Determine the [X, Y] coordinate at the center of the cell enclosing the given text.  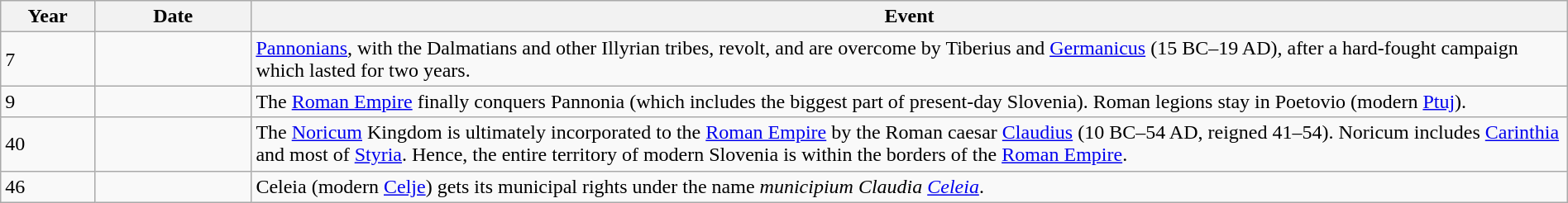
Event [910, 17]
9 [48, 101]
7 [48, 59]
46 [48, 186]
Date [172, 17]
40 [48, 144]
Celeia (modern Celje) gets its municipal rights under the name municipium Claudia Celeia. [910, 186]
The Roman Empire finally conquers Pannonia (which includes the biggest part of present-day Slovenia). Roman legions stay in Poetovio (modern Ptuj). [910, 101]
Year [48, 17]
